For the text-containing cell, return its midpoint in [x, y] coordinate format. 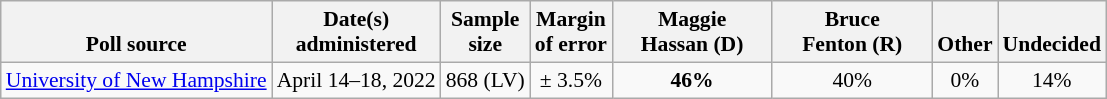
± 3.5% [571, 80]
BruceFenton (R) [852, 32]
46% [692, 80]
14% [1052, 80]
868 (LV) [486, 80]
Date(s)administered [356, 32]
MaggieHassan (D) [692, 32]
Undecided [1052, 32]
University of New Hampshire [136, 80]
April 14–18, 2022 [356, 80]
0% [964, 80]
40% [852, 80]
Marginof error [571, 32]
Other [964, 32]
Poll source [136, 32]
Samplesize [486, 32]
